Scan for the cell matching the given text and deliver its [X, Y] coordinate at center. 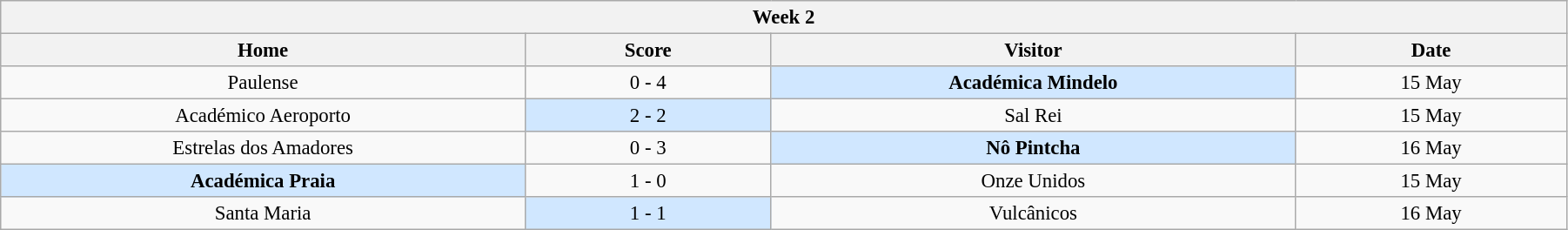
Sal Rei [1034, 116]
Académico Aeroporto [263, 116]
Onze Unidos [1034, 181]
Estrelas dos Amadores [263, 148]
Score [647, 51]
Paulense [263, 83]
Académica Mindelo [1034, 83]
Date [1431, 51]
Home [263, 51]
Nô Pintcha [1034, 148]
Visitor [1034, 51]
1 - 1 [647, 213]
0 - 3 [647, 148]
Académica Praia [263, 181]
Vulcânicos [1034, 213]
0 - 4 [647, 83]
Week 2 [784, 17]
1 - 0 [647, 181]
2 - 2 [647, 116]
Santa Maria [263, 213]
